Pinpoint the cell where the given text exists, returning its (X, Y) midpoint coordinate. 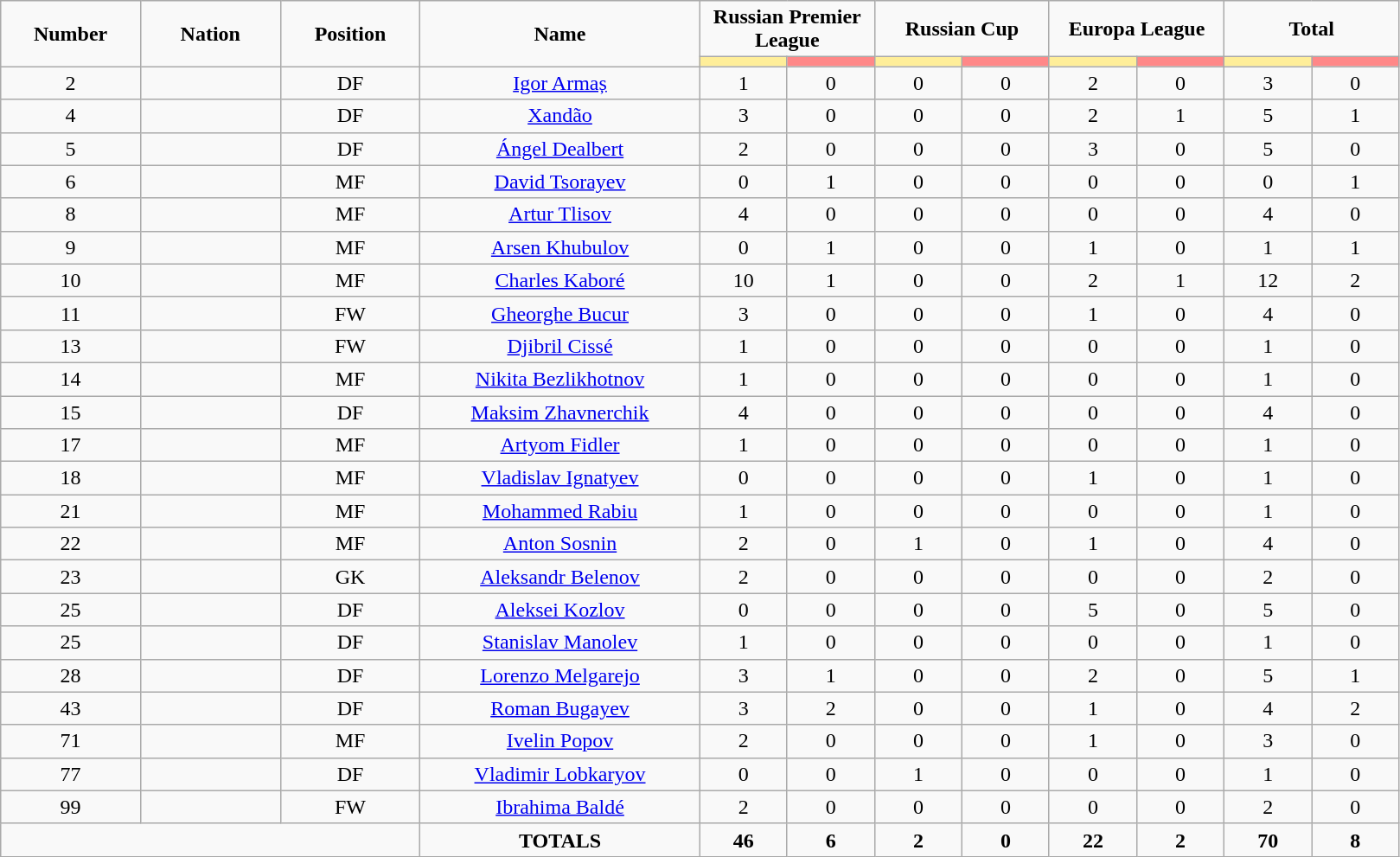
46 (744, 840)
14 (71, 379)
Artyom Fidler (560, 445)
Nikita Bezlikhotnov (560, 379)
11 (71, 313)
71 (71, 741)
Igor Armaș (560, 83)
Gheorghe Bucur (560, 313)
Djibril Cissé (560, 346)
Arsen Khubulov (560, 247)
Ángel Dealbert (560, 149)
Europa League (1136, 29)
43 (71, 708)
David Tsorayev (560, 182)
Roman Bugayev (560, 708)
Vladislav Ignatyev (560, 478)
15 (71, 413)
Name (560, 34)
Ivelin Popov (560, 741)
Total (1312, 29)
Number (71, 34)
Artur Tlisov (560, 214)
99 (71, 807)
Russian Cup (962, 29)
Position (350, 34)
Stanislav Manolev (560, 643)
Nation (210, 34)
13 (71, 346)
Xandão (560, 116)
Anton Sosnin (560, 544)
Aleksei Kozlov (560, 610)
Aleksandr Belenov (560, 577)
12 (1268, 280)
Ibrahima Baldé (560, 807)
Vladimir Lobkaryov (560, 774)
17 (71, 445)
Maksim Zhavnerchik (560, 413)
23 (71, 577)
Charles Kaboré (560, 280)
9 (71, 247)
Lorenzo Melgarejo (560, 675)
Mohammed Rabiu (560, 511)
GK (350, 577)
21 (71, 511)
18 (71, 478)
77 (71, 774)
70 (1268, 840)
28 (71, 675)
Russian Premier League (787, 29)
TOTALS (560, 840)
